For the text-containing cell, return its midpoint in [X, Y] coordinate format. 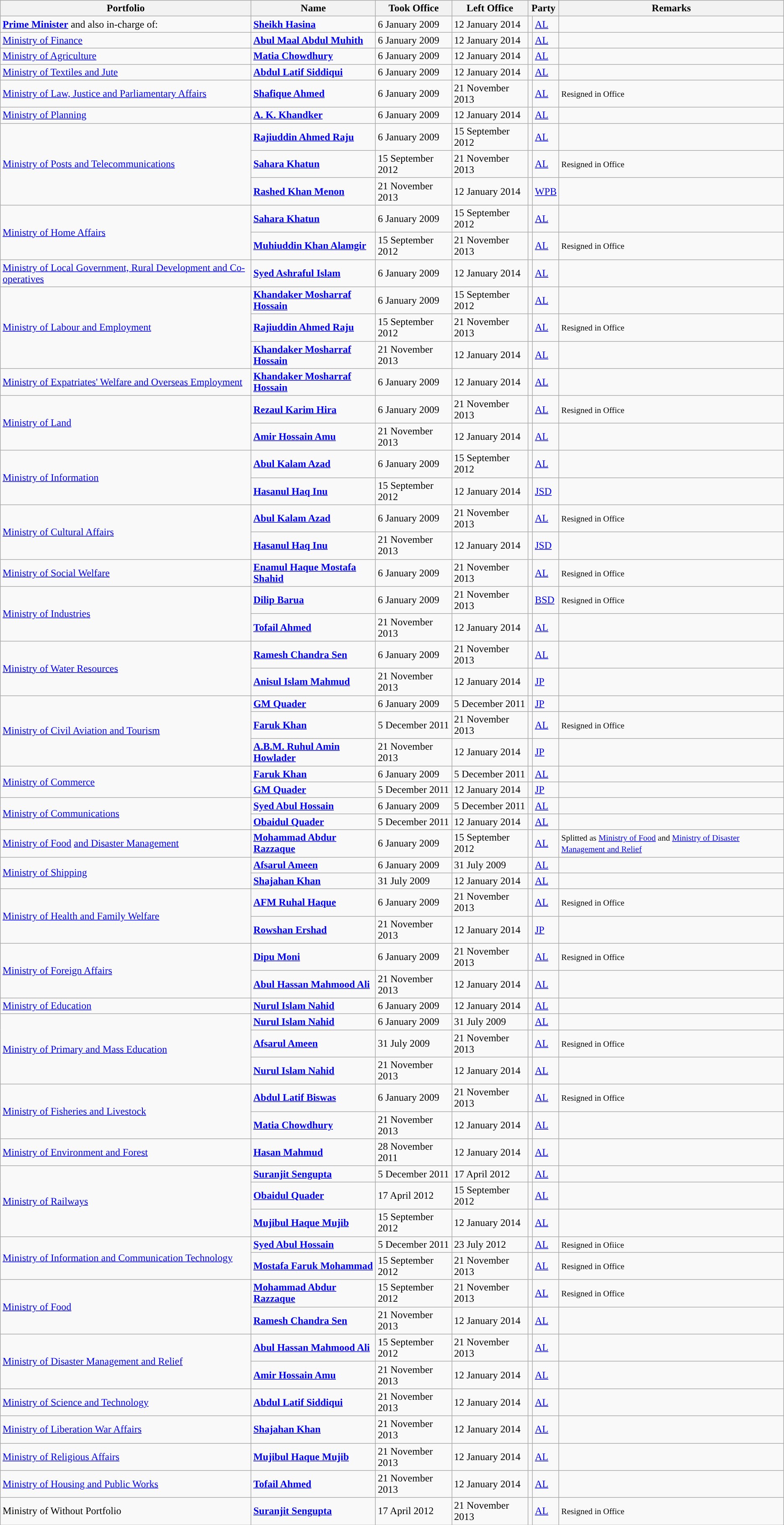
Syed Ashraful Islam [313, 273]
Rezaul Karim Hira [313, 410]
Ministry of Information [126, 477]
Ministry of Industries [126, 614]
Ministry of Foreign Affairs [126, 970]
Ministry of Land [126, 423]
23 July 2012 [490, 1244]
Abdul Latif Biswas [313, 1098]
Mostafa Faruk Mohammad [313, 1266]
Ministry of Primary and Mass Education [126, 1049]
Ministry of Planning [126, 115]
Ministry of Cultural Affairs [126, 532]
Ministry of Health and Family Welfare [126, 916]
Took Office [414, 8]
Abul Maal Abdul Muhith [313, 40]
Ministry of Labour and Employment [126, 328]
Ministry of Disaster Management and Relief [126, 1361]
Enamul Haque Mostafa Shahid [313, 573]
Ministry of Local Government, Rural Development and Co-operatives [126, 273]
Rowshan Ershad [313, 930]
Ministry of Education [126, 1006]
Ministry of Information and Communication Technology [126, 1258]
Ministry of Agriculture [126, 56]
A.B.M. Ruhul Amin Howlader [313, 752]
AFM Ruhal Haque [313, 902]
Remarks [671, 8]
Rashed Khan Menon [313, 191]
Ministry of Finance [126, 40]
Party [544, 8]
Splitted as Ministry of Food and Ministry of Disaster Management and Relief [671, 844]
Ministry of Home Affairs [126, 232]
Ministry of Social Welfare [126, 573]
WPB [546, 191]
Ministry of Liberation War Affairs [126, 1429]
Ministry of Posts and Telecommunications [126, 164]
Ministry of Communications [126, 814]
Ministry of Food [126, 1307]
Ministry of Railways [126, 1201]
Ministry of Environment and Forest [126, 1153]
Ministry of Religious Affairs [126, 1457]
Muhiuddin Khan Alamgir [313, 245]
Ministry of Civil Aviation and Tourism [126, 730]
Ministry of Housing and Public Works [126, 1484]
Ministry of Water Resources [126, 668]
Dilip Barua [313, 600]
A. K. Khandker [313, 115]
Ministry of Fisheries and Livestock [126, 1112]
Ministry of Law, Justice and Parliamentary Affairs [126, 94]
Resigned in Ofiice [671, 1244]
Dipu Moni [313, 957]
Ministry of Science and Technology [126, 1402]
Ministry of Without Portfolio [126, 1511]
Anisul Islam Mahmud [313, 682]
BSD [546, 600]
28 November 2011 [414, 1153]
Left Office [490, 8]
Name [313, 8]
Ministry of Shipping [126, 873]
Prime Minister and also in-charge of: [126, 24]
Sheikh Hasina [313, 24]
Ministry of Textiles and Jute [126, 72]
Hasan Mahmud [313, 1153]
Portfolio [126, 8]
Ministry of Commerce [126, 782]
Ministry of Food and Disaster Management [126, 844]
Ministry of Expatriates' Welfare and Overseas Employment [126, 382]
Shafique Ahmed [313, 94]
